Locate the cell with the specified text and output its [x, y] center coordinate. 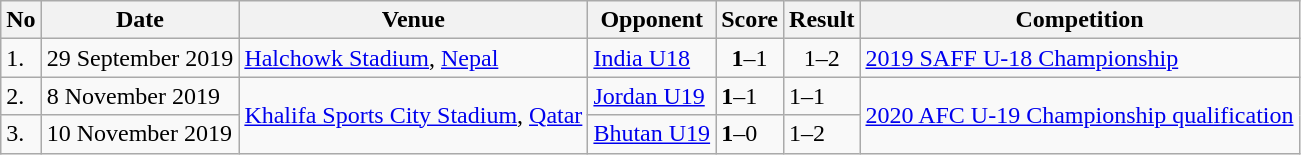
Jordan U19 [652, 96]
Competition [1080, 20]
Result [822, 20]
Score [750, 20]
3. [21, 134]
Date [140, 20]
India U18 [652, 58]
1–0 [750, 134]
1. [21, 58]
Halchowk Stadium, Nepal [414, 58]
10 November 2019 [140, 134]
2. [21, 96]
8 November 2019 [140, 96]
2019 SAFF U-18 Championship [1080, 58]
Bhutan U19 [652, 134]
Khalifa Sports City Stadium, Qatar [414, 115]
29 September 2019 [140, 58]
No [21, 20]
2020 AFC U-19 Championship qualification [1080, 115]
Opponent [652, 20]
Venue [414, 20]
